Determine the (x, y) coordinate at the center of the cell enclosing the given text.  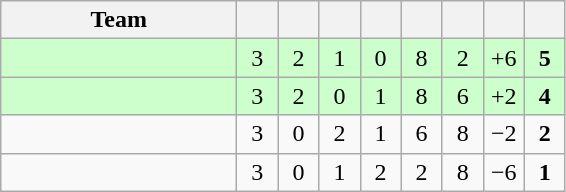
−2 (504, 134)
Team (119, 20)
+2 (504, 96)
+6 (504, 58)
4 (544, 96)
5 (544, 58)
−6 (504, 172)
